Extract the (X, Y) coordinate from the center of the cell holding the provided text.  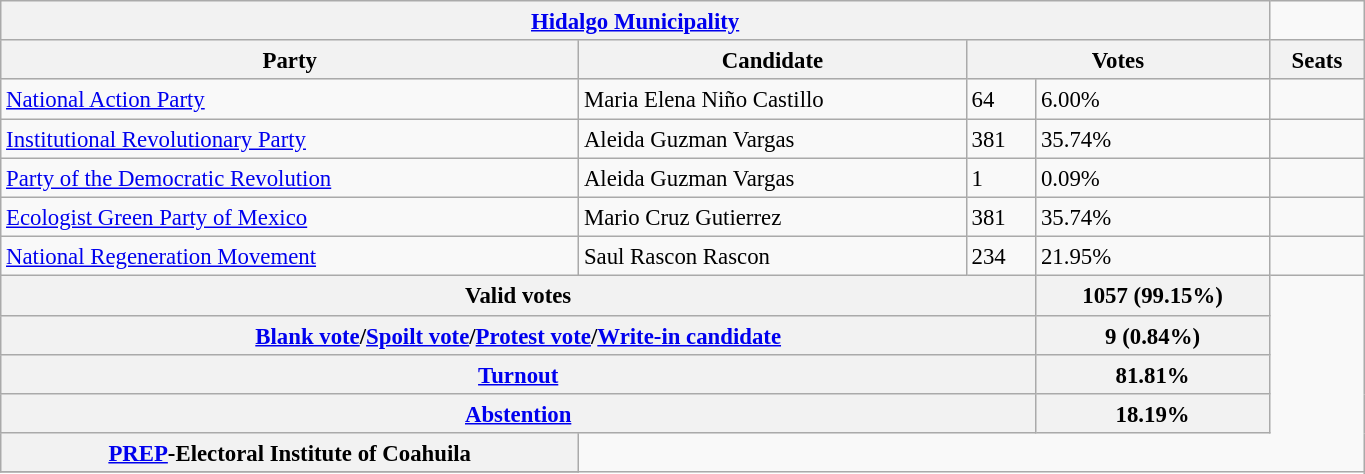
Party (290, 60)
Abstention (518, 414)
64 (1000, 100)
0.09% (1153, 178)
Party of the Democratic Revolution (290, 178)
Votes (1118, 60)
21.95% (1153, 256)
Hidalgo Municipality (636, 20)
6.00% (1153, 100)
1 (1000, 178)
9 (0.84%) (1153, 334)
PREP-Electoral Institute of Coahuila (290, 452)
Seats (1318, 60)
81.81% (1153, 374)
Saul Rascon Rascon (773, 256)
Mario Cruz Gutierrez (773, 216)
Turnout (518, 374)
National Action Party (290, 100)
Candidate (773, 60)
18.19% (1153, 414)
234 (1000, 256)
Institutional Revolutionary Party (290, 138)
Blank vote/Spoilt vote/Protest vote/Write-in candidate (518, 334)
1057 (99.15%) (1153, 296)
National Regeneration Movement (290, 256)
Valid votes (518, 296)
Maria Elena Niño Castillo (773, 100)
Ecologist Green Party of Mexico (290, 216)
